Return [X, Y] of the center of cell containing provided text 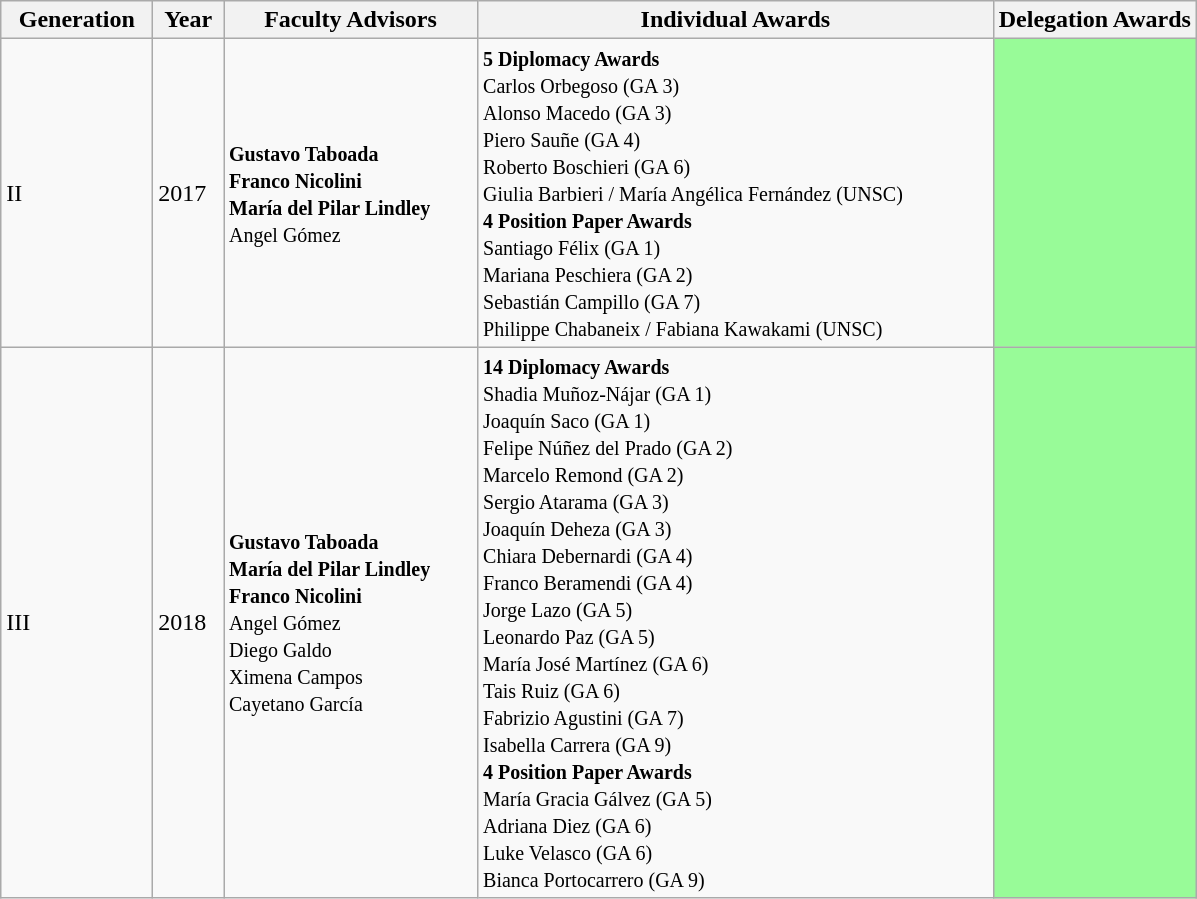
Year [188, 20]
Gustavo TaboadaMaría del Pilar LindleyFranco NicoliniAngel GómezDiego GaldoXimena CamposCayetano García [351, 622]
Gustavo TaboadaFranco NicoliniMaría del Pilar LindleyAngel Gómez [351, 193]
Delegation Awards [1094, 20]
II [77, 193]
Individual Awards [736, 20]
III [77, 622]
Generation [77, 20]
Faculty Advisors [351, 20]
2018 [188, 622]
2017 [188, 193]
